For the text-containing cell, return its midpoint in (X, Y) coordinate format. 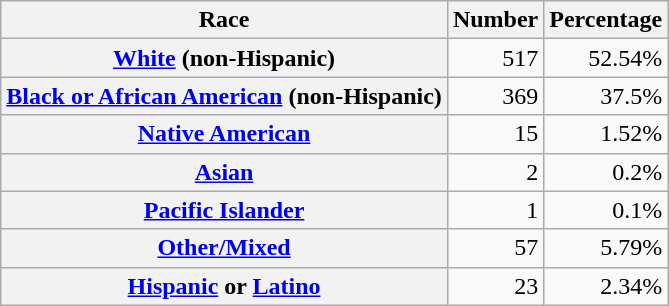
Percentage (606, 20)
Asian (224, 172)
52.54% (606, 58)
Black or African American (non-Hispanic) (224, 96)
White (non-Hispanic) (224, 58)
Race (224, 20)
37.5% (606, 96)
Native American (224, 134)
0.1% (606, 210)
Other/Mixed (224, 248)
Hispanic or Latino (224, 286)
15 (495, 134)
2 (495, 172)
0.2% (606, 172)
Pacific Islander (224, 210)
23 (495, 286)
5.79% (606, 248)
1 (495, 210)
1.52% (606, 134)
517 (495, 58)
57 (495, 248)
Number (495, 20)
2.34% (606, 286)
369 (495, 96)
